Pinpoint the cell where the given text exists, returning its (x, y) midpoint coordinate. 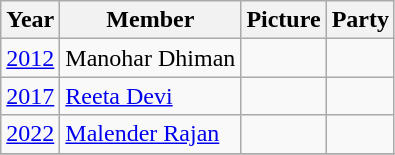
2022 (30, 134)
2017 (30, 96)
Member (150, 20)
Malender Rajan (150, 134)
Reeta Devi (150, 96)
2012 (30, 58)
Manohar Dhiman (150, 58)
Picture (284, 20)
Party (360, 20)
Year (30, 20)
